Find where the given text appears and provide that cell's center as [x, y] coordinate. 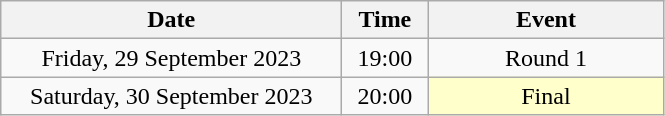
Friday, 29 September 2023 [172, 58]
20:00 [385, 96]
Round 1 [546, 58]
Date [172, 20]
Time [385, 20]
Event [546, 20]
Final [546, 96]
Saturday, 30 September 2023 [172, 96]
19:00 [385, 58]
